Scan for the cell matching the given text and deliver its (X, Y) coordinate at center. 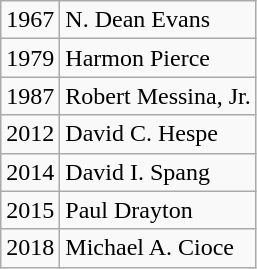
2014 (30, 172)
2015 (30, 210)
2018 (30, 248)
Paul Drayton (158, 210)
1979 (30, 58)
1987 (30, 96)
Michael A. Cioce (158, 248)
David I. Spang (158, 172)
2012 (30, 134)
Harmon Pierce (158, 58)
N. Dean Evans (158, 20)
Robert Messina, Jr. (158, 96)
David C. Hespe (158, 134)
1967 (30, 20)
